Determine the (X, Y) coordinate at the center of the cell enclosing the given text.  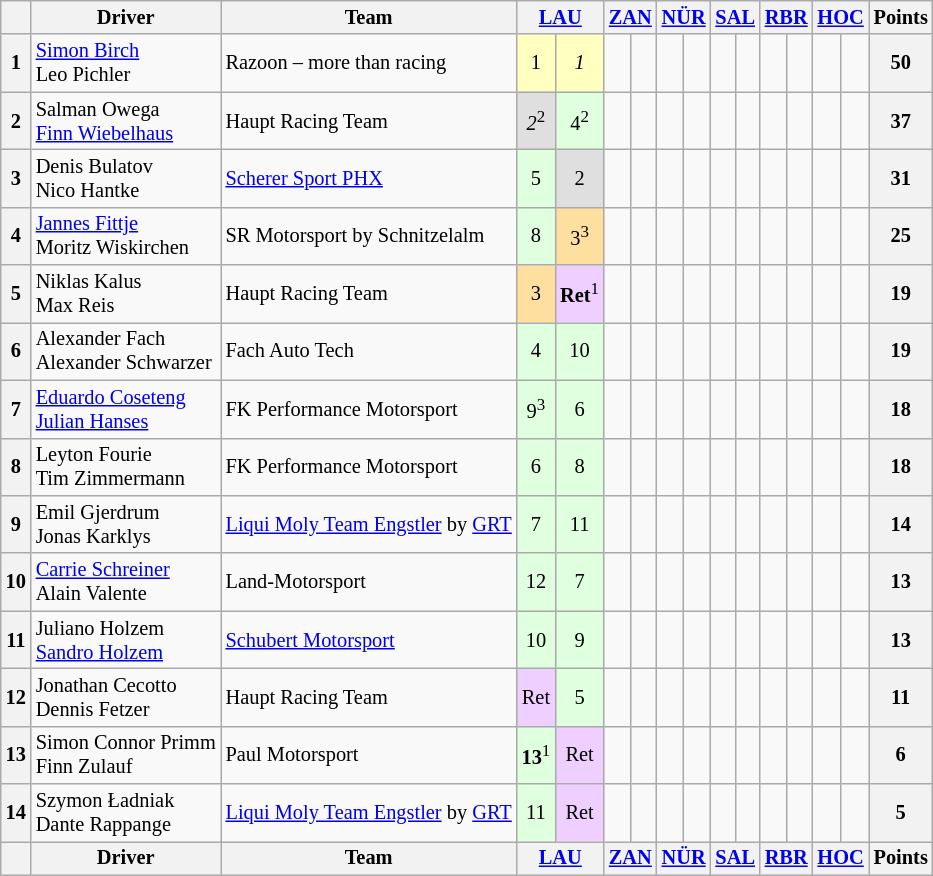
Simon Connor Primm Finn Zulauf (126, 755)
Simon Birch Leo Pichler (126, 63)
Carrie Schreiner Alain Valente (126, 582)
Juliano Holzem Sandro Holzem (126, 640)
Eduardo Coseteng Julian Hanses (126, 409)
31 (901, 178)
33 (580, 236)
Scherer Sport PHX (369, 178)
Denis Bulatov Nico Hantke (126, 178)
Ret1 (580, 294)
42 (580, 121)
Jonathan Cecotto Dennis Fetzer (126, 697)
SR Motorsport by Schnitzelalm (369, 236)
Salman Owega Finn Wiebelhaus (126, 121)
Leyton Fourie Tim Zimmermann (126, 467)
Jannes Fittje Moritz Wiskirchen (126, 236)
131 (536, 755)
22 (536, 121)
Szymon Ładniak Dante Rappange (126, 813)
25 (901, 236)
Emil Gjerdrum Jonas Karklys (126, 524)
Niklas Kalus Max Reis (126, 294)
Fach Auto Tech (369, 351)
37 (901, 121)
Land-Motorsport (369, 582)
Paul Motorsport (369, 755)
Schubert Motorsport (369, 640)
Razoon – more than racing (369, 63)
93 (536, 409)
50 (901, 63)
Alexander Fach Alexander Schwarzer (126, 351)
